From the cell containing the given text, extract its center point as [X, Y] coordinate. 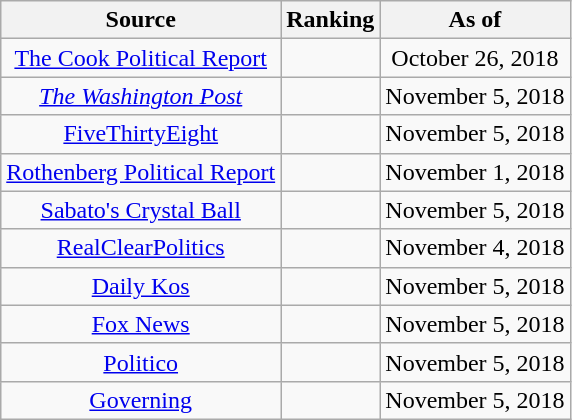
Rothenberg Political Report [141, 172]
Sabato's Crystal Ball [141, 210]
November 1, 2018 [475, 172]
November 4, 2018 [475, 248]
Politico [141, 362]
The Cook Political Report [141, 58]
The Washington Post [141, 96]
As of [475, 20]
Source [141, 20]
RealClearPolitics [141, 248]
October 26, 2018 [475, 58]
Governing [141, 400]
FiveThirtyEight [141, 134]
Ranking [330, 20]
Daily Kos [141, 286]
Fox News [141, 324]
